Identify which cell holds the provided text, then report its [X, Y] central coordinate. 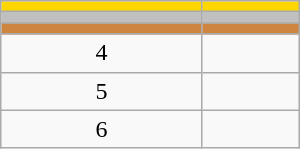
4 [102, 53]
6 [102, 129]
5 [102, 91]
